For the text-containing cell, return its midpoint in (X, Y) coordinate format. 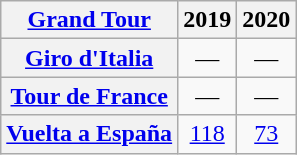
2019 (208, 20)
73 (266, 134)
Grand Tour (90, 20)
Giro d'Italia (90, 58)
Vuelta a España (90, 134)
118 (208, 134)
2020 (266, 20)
Tour de France (90, 96)
